Capture the cell that displays the provided text and extract its (x, y) central coordinate. 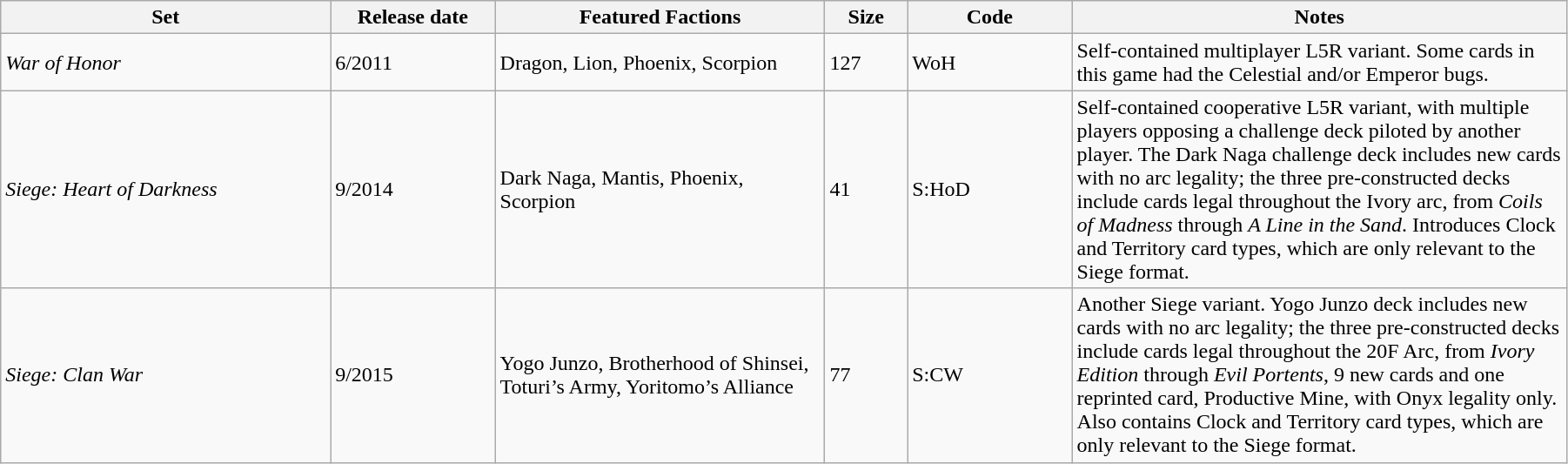
Set (165, 17)
77 (867, 375)
War of Honor (165, 63)
WoH (990, 63)
Dragon, Lion, Phoenix, Scorpion (660, 63)
9/2015 (412, 375)
Size (867, 17)
Siege: Heart of Darkness (165, 190)
Yogo Junzo, Brotherhood of Shinsei, Toturi’s Army, Yoritomo’s Alliance (660, 375)
Siege: Clan War (165, 375)
41 (867, 190)
Release date (412, 17)
9/2014 (412, 190)
S:HoD (990, 190)
Featured Factions (660, 17)
6/2011 (412, 63)
Dark Naga, Mantis, Phoenix, Scorpion (660, 190)
127 (867, 63)
S:CW (990, 375)
Notes (1319, 17)
Self-contained multiplayer L5R variant. Some cards in this game had the Celestial and/or Emperor bugs. (1319, 63)
Code (990, 17)
